Return (x, y) of the center of cell containing provided text 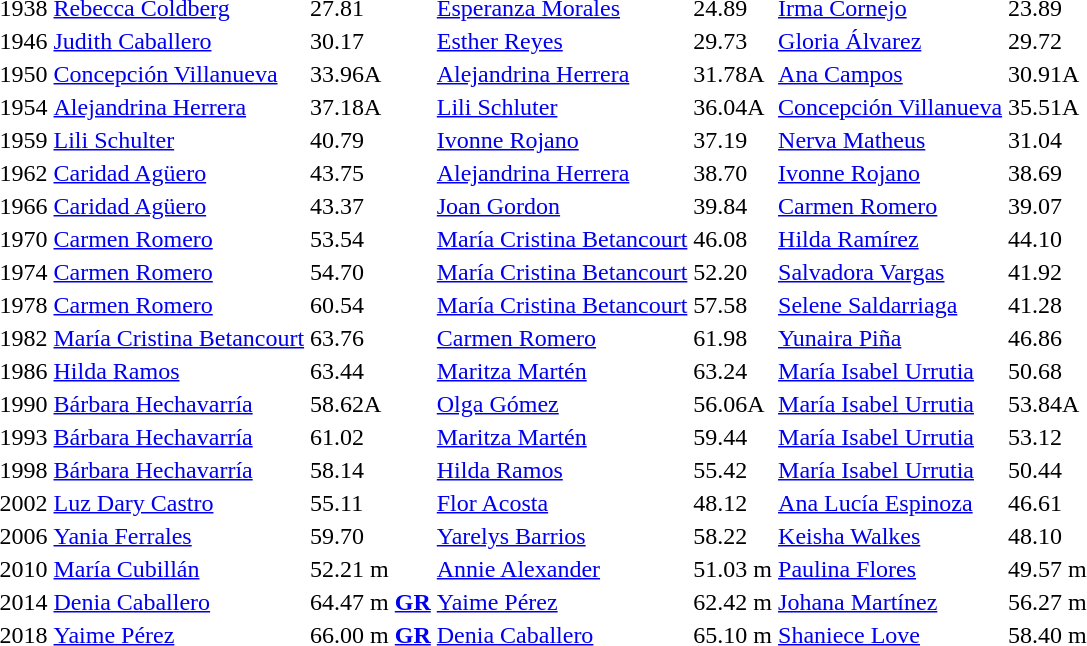
64.47 m GR (371, 602)
59.70 (371, 536)
36.04A (733, 107)
62.42 m (733, 602)
Lili Schluter (562, 107)
Annie Alexander (562, 569)
Judith Caballero (179, 41)
Hilda Ramírez (890, 239)
29.73 (733, 41)
Yaime Pérez (562, 602)
Johana Martínez (890, 602)
57.58 (733, 305)
48.12 (733, 503)
Salvadora Vargas (890, 272)
43.37 (371, 206)
61.02 (371, 437)
52.20 (733, 272)
63.24 (733, 371)
Esther Reyes (562, 41)
53.54 (371, 239)
Selene Saldarriaga (890, 305)
Yunaira Piña (890, 338)
58.22 (733, 536)
55.42 (733, 470)
Nerva Matheus (890, 140)
33.96A (371, 74)
52.21 m (371, 569)
37.19 (733, 140)
Denia Caballero (179, 602)
Joan Gordon (562, 206)
Ana Lucía Espinoza (890, 503)
María Cubillán (179, 569)
Flor Acosta (562, 503)
Yarelys Barrios (562, 536)
Paulina Flores (890, 569)
Yania Ferrales (179, 536)
58.62A (371, 404)
Luz Dary Castro (179, 503)
37.18A (371, 107)
58.14 (371, 470)
31.78A (733, 74)
63.76 (371, 338)
51.03 m (733, 569)
Gloria Álvarez (890, 41)
Keisha Walkes (890, 536)
55.11 (371, 503)
Olga Gómez (562, 404)
61.98 (733, 338)
40.79 (371, 140)
54.70 (371, 272)
38.70 (733, 173)
46.08 (733, 239)
43.75 (371, 173)
Lili Schulter (179, 140)
56.06A (733, 404)
59.44 (733, 437)
30.17 (371, 41)
39.84 (733, 206)
63.44 (371, 371)
Ana Campos (890, 74)
60.54 (371, 305)
